Provide the (x, y) coordinate of the cell's center where the given text is located.  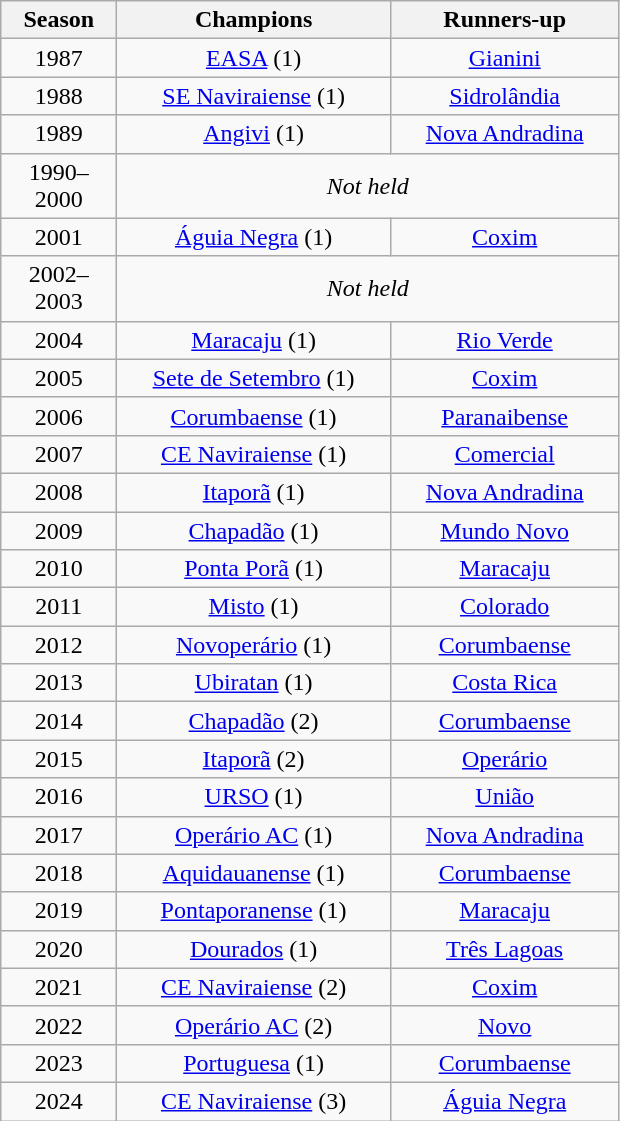
2013 (59, 683)
Pontaporanense (1) (254, 911)
Sidrolândia (504, 96)
Aquidauanense (1) (254, 873)
2001 (59, 237)
CE Naviraiense (1) (254, 454)
2018 (59, 873)
2017 (59, 835)
Sete de Setembro (1) (254, 378)
Portuguesa (1) (254, 1063)
2002–2003 (59, 288)
SE Naviraiense (1) (254, 96)
2012 (59, 645)
2023 (59, 1063)
Três Lagoas (504, 949)
União (504, 797)
Dourados (1) (254, 949)
Rio Verde (504, 340)
2024 (59, 1101)
2007 (59, 454)
Chapadão (2) (254, 721)
2021 (59, 987)
Comercial (504, 454)
2016 (59, 797)
Operário AC (2) (254, 1025)
2014 (59, 721)
Champions (254, 20)
Runners-up (504, 20)
1990–2000 (59, 186)
Ponta Porã (1) (254, 569)
Águia Negra (504, 1101)
Operário (504, 759)
CE Naviraiense (2) (254, 987)
Itaporã (2) (254, 759)
2004 (59, 340)
Angivi (1) (254, 134)
2005 (59, 378)
2020 (59, 949)
Novo (504, 1025)
Season (59, 20)
Águia Negra (1) (254, 237)
2009 (59, 531)
Novoperário (1) (254, 645)
2010 (59, 569)
Misto (1) (254, 607)
Itaporã (1) (254, 492)
2015 (59, 759)
2011 (59, 607)
Ubiratan (1) (254, 683)
1989 (59, 134)
Chapadão (1) (254, 531)
URSO (1) (254, 797)
Corumbaense (1) (254, 416)
Colorado (504, 607)
2019 (59, 911)
2008 (59, 492)
Paranaibense (504, 416)
1988 (59, 96)
CE Naviraiense (3) (254, 1101)
Gianini (504, 58)
Costa Rica (504, 683)
2006 (59, 416)
EASA (1) (254, 58)
2022 (59, 1025)
1987 (59, 58)
Operário AC (1) (254, 835)
Maracaju (1) (254, 340)
Mundo Novo (504, 531)
